Locate the cell with the specified text and output its (X, Y) center coordinate. 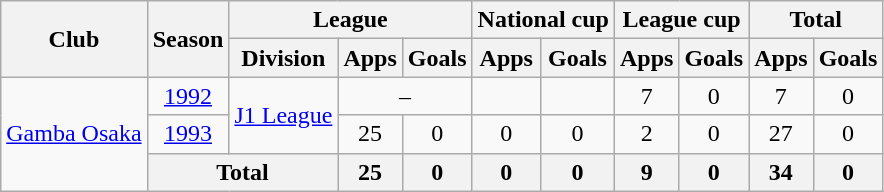
27 (781, 134)
Division (284, 58)
9 (646, 172)
1992 (188, 96)
National cup (543, 20)
Gamba Osaka (74, 134)
Season (188, 39)
League (350, 20)
League cup (681, 20)
Club (74, 39)
1993 (188, 134)
2 (646, 134)
– (405, 96)
34 (781, 172)
J1 League (284, 115)
